For the text-containing cell, return its midpoint in [x, y] coordinate format. 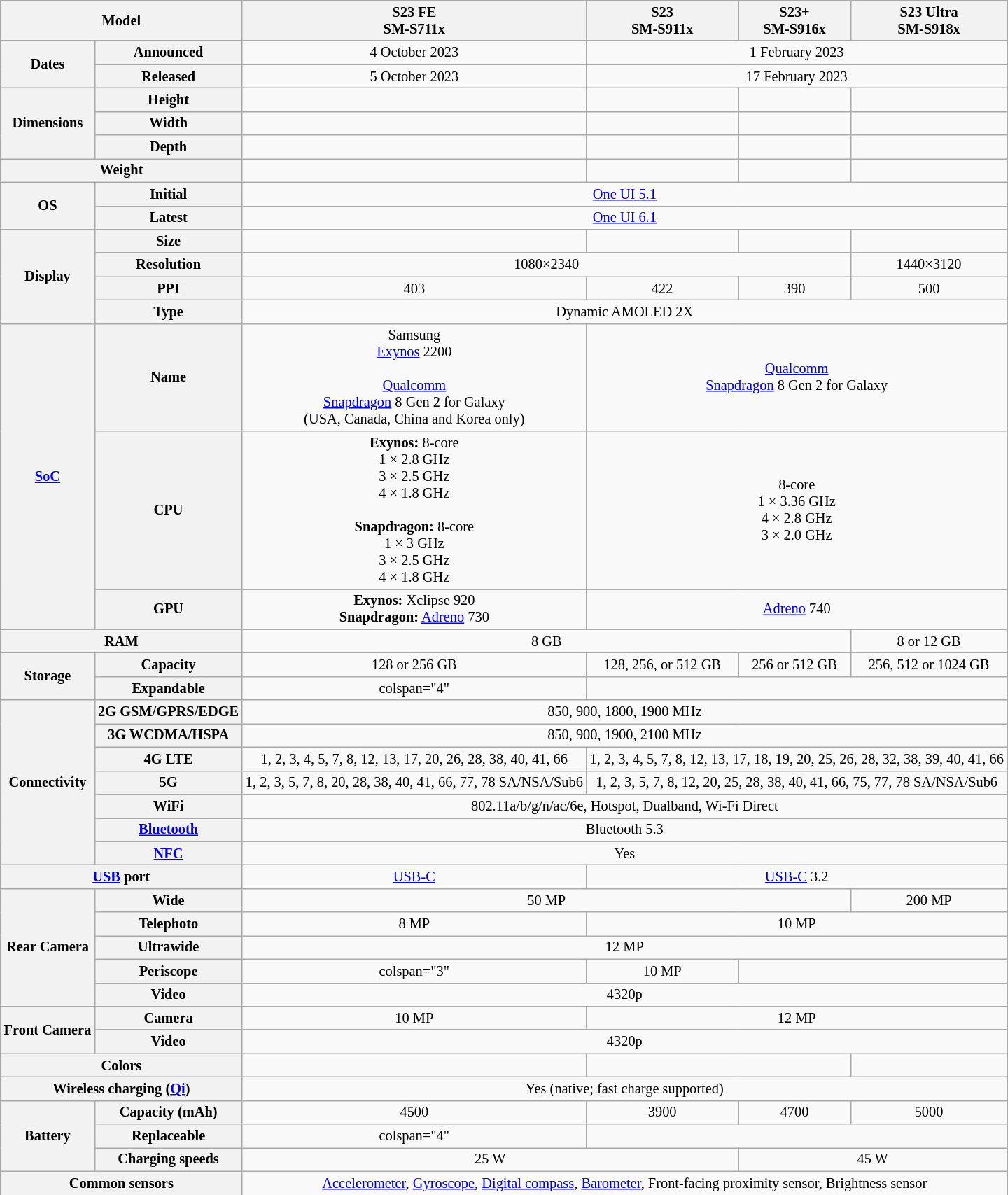
CPU [168, 510]
Size [168, 241]
17 February 2023 [797, 76]
QualcommSnapdragon 8 Gen 2 for Galaxy [797, 377]
Exynos: 8-core1 × 2.8 GHz3 × 2.5 GHz4 × 1.8 GHzSnapdragon: 8-core1 × 3 GHz3 × 2.5 GHz4 × 1.8 GHz [414, 510]
Periscope [168, 971]
850, 900, 1900, 2100 MHz [624, 735]
Dates [48, 64]
1, 2, 3, 4, 5, 7, 8, 12, 13, 17, 18, 19, 20, 25, 26, 28, 32, 38, 39, 40, 41, 66 [797, 759]
8 MP [414, 924]
USB port [122, 876]
128 or 256 GB [414, 664]
Width [168, 123]
S23SM-S911x [662, 20]
S23 UltraSM-S918x [928, 20]
5 October 2023 [414, 76]
Weight [122, 170]
Bluetooth 5.3 [624, 830]
Accelerometer, Gyroscope, Digital compass, Barometer, Front-facing proximity sensor, Brightness sensor [624, 1183]
S23+SM-S916x [795, 20]
Dimensions [48, 123]
PPI [168, 288]
25 W [490, 1159]
SoC [48, 476]
GPU [168, 609]
USB-C 3.2 [797, 876]
Capacity [168, 664]
Latest [168, 218]
Wireless charging (Qi) [122, 1089]
OS [48, 206]
Yes [624, 853]
Model [122, 20]
Name [168, 377]
S23 FESM-S711x [414, 20]
Rear Camera [48, 947]
Wide [168, 900]
NFC [168, 853]
SamsungExynos 2200QualcommSnapdragon 8 Gen 2 for Galaxy(USA, Canada, China and Korea only) [414, 377]
Type [168, 312]
Exynos: Xclipse 920Snapdragon: Adreno 730 [414, 609]
Initial [168, 194]
Colors [122, 1065]
4500 [414, 1112]
Height [168, 99]
3G WCDMA/HSPA [168, 735]
1, 2, 3, 4, 5, 7, 8, 12, 13, 17, 20, 26, 28, 38, 40, 41, 66 [414, 759]
Expandable [168, 688]
Battery [48, 1135]
403 [414, 288]
One UI 5.1 [624, 194]
50 MP [546, 900]
WiFi [168, 806]
Display [48, 276]
850, 900, 1800, 1900 MHz [624, 712]
802.11a/b/g/n/ac/6e, Hotspot, Dualband, Wi-Fi Direct [624, 806]
Replaceable [168, 1136]
200 MP [928, 900]
1080×2340 [546, 265]
Front Camera [48, 1029]
Dynamic AMOLED 2X [624, 312]
8 GB [546, 641]
1440×3120 [928, 265]
5G [168, 783]
4 October 2023 [414, 53]
256, 512 or 1024 GB [928, 664]
128, 256, or 512 GB [662, 664]
USB-C [414, 876]
Adreno 740 [797, 609]
422 [662, 288]
45 W [873, 1159]
8 or 12 GB [928, 641]
Charging speeds [168, 1159]
Resolution [168, 265]
RAM [122, 641]
256 or 512 GB [795, 664]
Connectivity [48, 783]
Yes (native; fast charge supported) [624, 1089]
Released [168, 76]
Depth [168, 147]
4700 [795, 1112]
Ultrawide [168, 947]
Bluetooth [168, 830]
colspan="3" [414, 971]
Telephoto [168, 924]
Capacity (mAh) [168, 1112]
1, 2, 3, 5, 7, 8, 12, 20, 25, 28, 38, 40, 41, 66, 75, 77, 78 SA/NSA/Sub6 [797, 783]
5000 [928, 1112]
Announced [168, 53]
2G GSM/GPRS/EDGE [168, 712]
8-core1 × 3.36 GHz4 × 2.8 GHz3 × 2.0 GHz [797, 510]
1, 2, 3, 5, 7, 8, 20, 28, 38, 40, 41, 66, 77, 78 SA/NSA/Sub6 [414, 783]
Common sensors [122, 1183]
One UI 6.1 [624, 218]
390 [795, 288]
Storage [48, 676]
3900 [662, 1112]
1 February 2023 [797, 53]
500 [928, 288]
Camera [168, 1018]
4G LTE [168, 759]
